Return [x, y] of the center of cell containing provided text 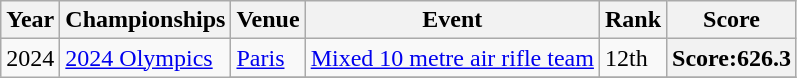
Championships [146, 20]
Score:626.3 [732, 58]
Event [452, 20]
2024 Olympics [146, 58]
Mixed 10 metre air rifle team [452, 58]
Rank [632, 20]
Year [30, 20]
2024 [30, 58]
Score [732, 20]
12th [632, 58]
Venue [268, 20]
Paris [268, 58]
